Scan for the cell matching the given text and deliver its (x, y) coordinate at center. 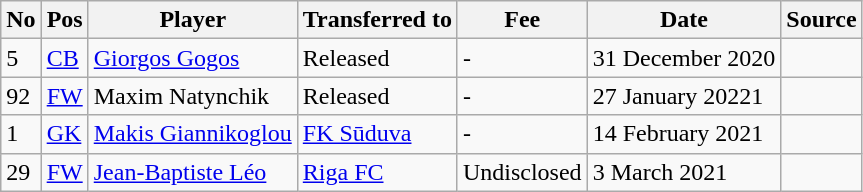
14 February 2021 (684, 134)
Undisclosed (522, 172)
Fee (522, 20)
Player (192, 20)
Date (684, 20)
Jean-Baptiste Léo (192, 172)
92 (21, 96)
Giorgos Gogos (192, 58)
No (21, 20)
27 January 20221 (684, 96)
Pos (64, 20)
31 December 2020 (684, 58)
1 (21, 134)
3 March 2021 (684, 172)
Source (822, 20)
5 (21, 58)
Transferred to (377, 20)
29 (21, 172)
GK (64, 134)
Riga FC (377, 172)
Makis Giannikoglou (192, 134)
FK Sūduva (377, 134)
Maxim Natynchik (192, 96)
CB (64, 58)
